Capture the cell that displays the provided text and extract its [X, Y] central coordinate. 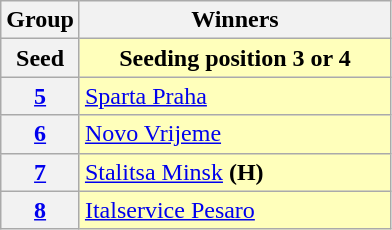
Novo Vrijeme [234, 134]
Group [40, 20]
Sparta Praha [234, 96]
8 [40, 210]
7 [40, 172]
6 [40, 134]
Winners [234, 20]
Stalitsa Minsk (H) [234, 172]
Seeding position 3 or 4 [234, 58]
Italservice Pesaro [234, 210]
5 [40, 96]
Seed [40, 58]
